Detect which cell encompasses the target text, then output its (x, y) center coordinate. 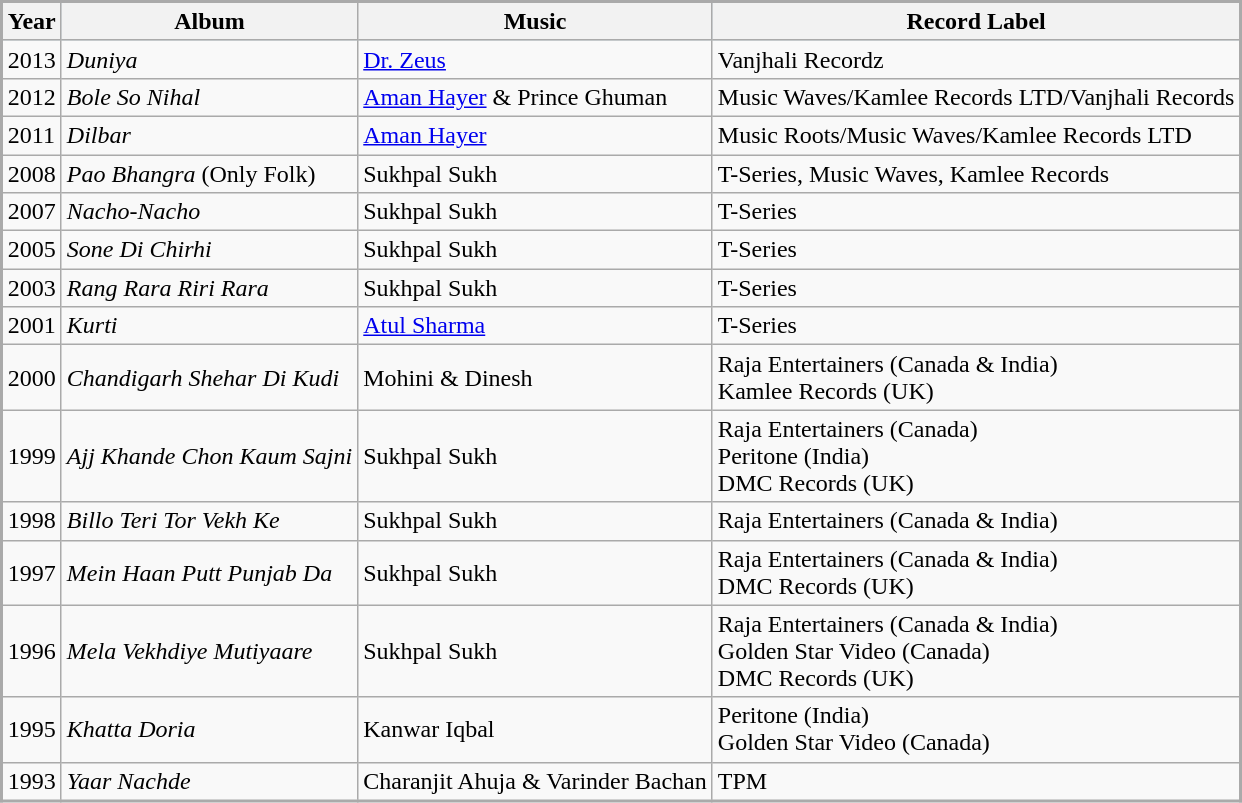
1995 (32, 730)
1993 (32, 782)
Ajj Khande Chon Kaum Sajni (209, 456)
Aman Hayer & Prince Ghuman (536, 97)
Rang Rara Riri Rara (209, 288)
Raja Entertainers (Canada & India)DMC Records (UK) (976, 572)
Nacho-Nacho (209, 212)
Music (536, 22)
Chandigarh Shehar Di Kudi (209, 378)
Peritone (India)Golden Star Video (Canada) (976, 730)
TPM (976, 782)
1998 (32, 521)
Charanjit Ahuja & Varinder Bachan (536, 782)
Atul Sharma (536, 326)
Year (32, 22)
Music Roots/Music Waves/Kamlee Records LTD (976, 135)
Duniya (209, 59)
Khatta Doria (209, 730)
Vanjhali Recordz (976, 59)
Mela Vekhdiye Mutiyaare (209, 651)
2000 (32, 378)
Dilbar (209, 135)
Raja Entertainers (Canada & India)Golden Star Video (Canada)DMC Records (UK) (976, 651)
Record Label (976, 22)
Yaar Nachde (209, 782)
Sone Di Chirhi (209, 250)
2011 (32, 135)
2005 (32, 250)
Raja Entertainers (Canada)Peritone (India)DMC Records (UK) (976, 456)
T-Series, Music Waves, Kamlee Records (976, 173)
Kurti (209, 326)
2007 (32, 212)
Mein Haan Putt Punjab Da (209, 572)
Raja Entertainers (Canada & India) (976, 521)
1999 (32, 456)
2003 (32, 288)
Pao Bhangra (Only Folk) (209, 173)
1996 (32, 651)
Billo Teri Tor Vekh Ke (209, 521)
2008 (32, 173)
Music Waves/Kamlee Records LTD/Vanjhali Records (976, 97)
Kanwar Iqbal (536, 730)
2001 (32, 326)
1997 (32, 572)
Raja Entertainers (Canada & India)Kamlee Records (UK) (976, 378)
Mohini & Dinesh (536, 378)
Bole So Nihal (209, 97)
Album (209, 22)
2012 (32, 97)
Dr. Zeus (536, 59)
Aman Hayer (536, 135)
2013 (32, 59)
